Detect which cell encompasses the target text, then output its (x, y) center coordinate. 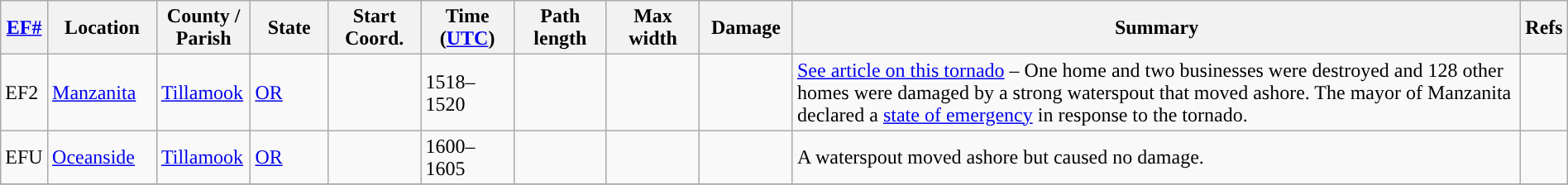
Refs (1545, 28)
County / Parish (203, 28)
Summary (1156, 28)
Max width (653, 28)
1600–1605 (467, 157)
Start Coord. (374, 28)
Manzanita (103, 92)
Damage (746, 28)
Oceanside (103, 157)
Path length (560, 28)
Time (UTC) (467, 28)
EFU (25, 157)
EF# (25, 28)
State (289, 28)
EF2 (25, 92)
Location (103, 28)
A waterspout moved ashore but caused no damage. (1156, 157)
1518–1520 (467, 92)
